Capture the cell that displays the provided text and extract its (x, y) central coordinate. 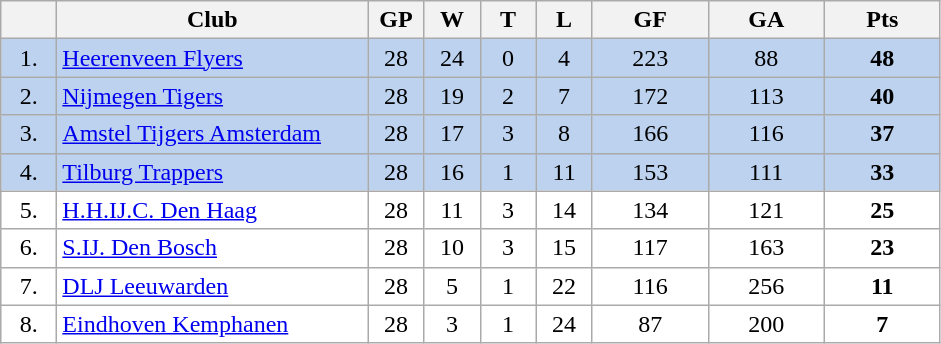
Heerenveen Flyers (212, 58)
4 (564, 58)
3. (29, 134)
GA (766, 20)
6. (29, 248)
172 (650, 96)
19 (452, 96)
256 (766, 286)
25 (882, 210)
2. (29, 96)
88 (766, 58)
Pts (882, 20)
134 (650, 210)
8 (564, 134)
33 (882, 172)
37 (882, 134)
10 (452, 248)
16 (452, 172)
DLJ Leeuwarden (212, 286)
7. (29, 286)
0 (508, 58)
Eindhoven Kemphanen (212, 324)
166 (650, 134)
153 (650, 172)
S.IJ. Den Bosch (212, 248)
111 (766, 172)
163 (766, 248)
87 (650, 324)
2 (508, 96)
Club (212, 20)
15 (564, 248)
W (452, 20)
23 (882, 248)
Tilburg Trappers (212, 172)
L (564, 20)
4. (29, 172)
1. (29, 58)
H.H.IJ.C. Den Haag (212, 210)
117 (650, 248)
223 (650, 58)
Amstel Tijgers Amsterdam (212, 134)
121 (766, 210)
5 (452, 286)
GF (650, 20)
40 (882, 96)
T (508, 20)
GP (396, 20)
Nijmegen Tigers (212, 96)
113 (766, 96)
22 (564, 286)
200 (766, 324)
5. (29, 210)
48 (882, 58)
8. (29, 324)
17 (452, 134)
14 (564, 210)
